From the cell containing the given text, extract its center point as (X, Y) coordinate. 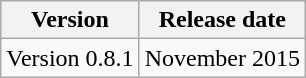
Version 0.8.1 (70, 58)
Release date (222, 20)
November 2015 (222, 58)
Version (70, 20)
